Output the [X, Y] coordinate of the center of the cell containing the given text.  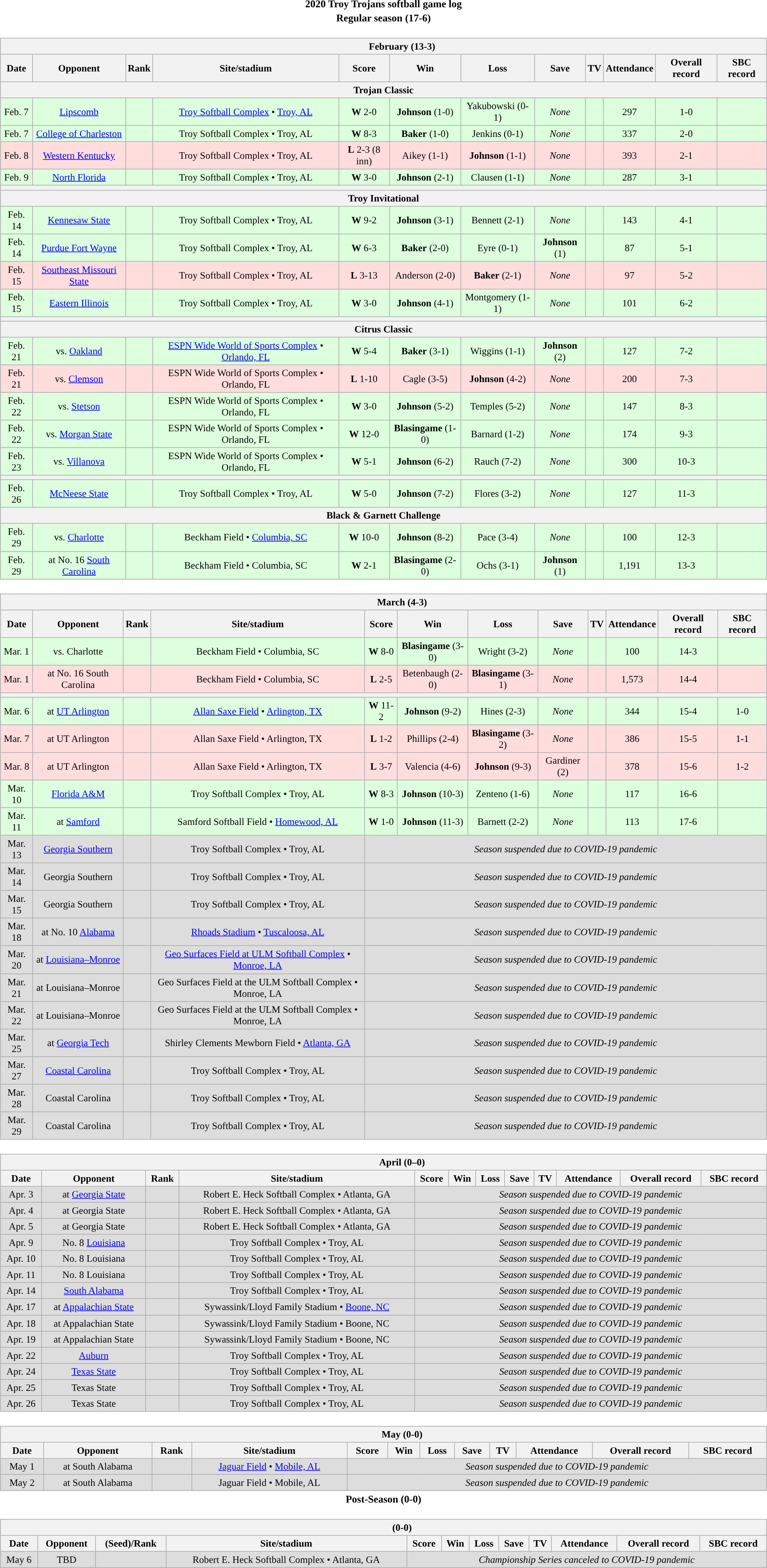
Zenteno (1-6) [503, 794]
W 12-0 [364, 434]
3-1 [687, 178]
Blasingame (3-1) [503, 679]
Mar. 22 [17, 1015]
Mar. 20 [17, 960]
March (4-3) [383, 602]
Johnson (2-1) [425, 178]
May 1 [22, 1467]
W 6-3 [364, 247]
at Samford [78, 821]
117 [632, 794]
Apr. 4 [21, 1210]
Apr. 25 [21, 1387]
Pace (3-4) [497, 537]
10-3 [687, 462]
Blasingame (2-0) [425, 565]
Ochs (3-1) [497, 565]
Mar. 10 [17, 794]
Mar. 28 [17, 1098]
Eyre (0-1) [497, 247]
7-3 [687, 379]
5-1 [687, 247]
300 [630, 462]
vs. Oakland [79, 351]
Kennesaw State [79, 220]
11-3 [687, 494]
W 10-0 [364, 537]
Blasingame (3-0) [433, 651]
17-6 [688, 821]
344 [632, 711]
Mar. 7 [17, 738]
Johnson (5-2) [425, 406]
Mar. 29 [17, 1125]
Barnett (2-2) [503, 821]
Apr. 9 [21, 1243]
Johnson (9-2) [433, 711]
Valencia (4-6) [433, 767]
at No. 10 Alabama [78, 932]
Baker (2-0) [425, 247]
386 [632, 738]
Apr. 26 [21, 1403]
Mar. 8 [17, 767]
Wiggins (1-1) [497, 351]
Trojan Classic [383, 90]
Barnard (1-2) [497, 434]
North Florida [79, 178]
16-6 [688, 794]
TBD [67, 1560]
Wright (3-2) [503, 651]
April (0–0) [383, 1162]
Apr. 18 [21, 1323]
Auburn [94, 1355]
87 [630, 247]
Apr. 11 [21, 1275]
15-6 [688, 767]
Mar. 6 [17, 711]
L 3-7 [381, 767]
1,573 [632, 679]
vs. Clemson [79, 379]
Mar. 25 [17, 1043]
2-0 [687, 134]
Clausen (1-1) [497, 178]
vs. Villanova [79, 462]
Mar. 14 [17, 877]
L 1-2 [381, 738]
97 [630, 276]
Blasingame (1-0) [425, 434]
2-1 [687, 156]
Purdue Fort Wayne [79, 247]
(Seed)/Rank [131, 1544]
L 3-13 [364, 276]
W 8-0 [381, 651]
200 [630, 379]
8-3 [687, 406]
vs. Stetson [79, 406]
W 2-0 [364, 112]
February (13-3) [383, 46]
College of Charleston [79, 134]
South Alabama [94, 1291]
W 11-2 [381, 711]
Cagle (3-5) [425, 379]
W 5-1 [364, 462]
Baker (2-1) [497, 276]
378 [632, 767]
Rhoads Stadium • Tuscaloosa, AL [258, 932]
Bennett (2-1) [497, 220]
Baker (3-1) [425, 351]
101 [630, 303]
13-3 [687, 565]
7-2 [687, 351]
174 [630, 434]
Mar. 15 [17, 904]
Montgomery (1-1) [497, 303]
Johnson (1-0) [425, 112]
4-1 [687, 220]
Johnson (6-2) [425, 462]
McNeese State [79, 494]
Betenbaugh (2-0) [433, 679]
May 6 [19, 1560]
15-4 [688, 711]
Johnson (10-3) [433, 794]
at Georgia Tech [78, 1043]
Mar. 21 [17, 987]
Apr. 10 [21, 1259]
Apr. 24 [21, 1371]
Geo Surfaces Field at ULM Softball Complex • Monroe, LA [258, 960]
Eastern Illinois [79, 303]
Mar. 18 [17, 932]
Johnson (9-3) [503, 767]
W 9-2 [364, 220]
Apr. 19 [21, 1339]
337 [630, 134]
May (0-0) [383, 1435]
1-1 [742, 738]
W 2-1 [364, 565]
Black & Garnett Challenge [383, 516]
1,191 [630, 565]
113 [632, 821]
Anderson (2-0) [425, 276]
vs. Morgan State [79, 434]
147 [630, 406]
Feb. 8 [16, 156]
Mar. 27 [17, 1070]
Johnson (4-1) [425, 303]
1-2 [742, 767]
Apr. 5 [21, 1227]
5-2 [687, 276]
6-2 [687, 303]
Jenkins (0-1) [497, 134]
Johnson (11-3) [433, 821]
L 1-10 [364, 379]
Blasingame (3-2) [503, 738]
W 5-0 [364, 494]
143 [630, 220]
Gardiner (2) [563, 767]
W 1-0 [381, 821]
Western Kentucky [79, 156]
Shirley Clements Mewborn Field • Atlanta, GA [258, 1043]
Johnson (1-1) [497, 156]
Apr. 14 [21, 1291]
Apr. 22 [21, 1355]
Samford Softball Field • Homewood, AL [258, 821]
Mar. 13 [17, 850]
L 2-5 [381, 679]
14-4 [688, 679]
Yakubowski (0-1) [497, 112]
Feb. 9 [16, 178]
Johnson (2) [560, 351]
Southeast Missouri State [79, 276]
W 5-4 [364, 351]
Lipscomb [79, 112]
Apr. 17 [21, 1307]
297 [630, 112]
Johnson (7-2) [425, 494]
Johnson (4-2) [497, 379]
Feb. 26 [16, 494]
May 2 [22, 1482]
14-3 [688, 651]
Championship Series canceled to COVID-19 pandemic [586, 1560]
287 [630, 178]
Flores (3-2) [497, 494]
15-5 [688, 738]
Florida A&M [78, 794]
Rauch (7-2) [497, 462]
Feb. 23 [16, 462]
Phillips (2-4) [433, 738]
Johnson (3-1) [425, 220]
Baker (1-0) [425, 134]
L 2-3 (8 inn) [364, 156]
Temples (5-2) [497, 406]
Troy Invitational [383, 198]
Johnson (8-2) [425, 537]
393 [630, 156]
12-3 [687, 537]
9-3 [687, 434]
Hines (2-3) [503, 711]
Apr. 3 [21, 1195]
Citrus Classic [383, 329]
Mar. 11 [17, 821]
Aikey (1-1) [425, 156]
(0-0) [383, 1527]
